Capture the cell that displays the provided text and extract its [x, y] central coordinate. 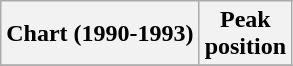
Chart (1990-1993) [100, 34]
Peak position [245, 34]
